Search for the cell housing the specified text and yield its (X, Y) center coordinate. 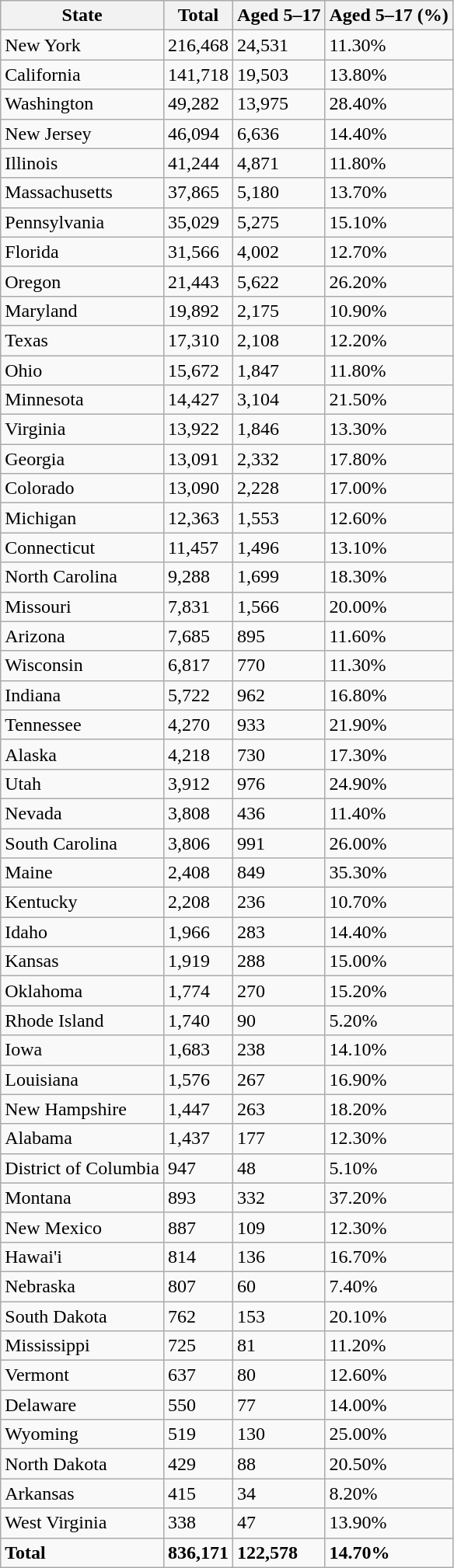
35.30% (389, 873)
21.90% (389, 725)
236 (279, 902)
436 (279, 813)
1,846 (279, 429)
Montana (82, 1198)
California (82, 75)
South Dakota (82, 1316)
24,531 (279, 45)
Minnesota (82, 400)
238 (279, 1050)
Maine (82, 873)
3,104 (279, 400)
Illinois (82, 163)
Connecticut (82, 548)
947 (197, 1168)
48 (279, 1168)
153 (279, 1316)
13.30% (389, 429)
District of Columbia (82, 1168)
2,208 (197, 902)
49,282 (197, 104)
7,685 (197, 636)
15,672 (197, 370)
4,871 (279, 163)
1,576 (197, 1080)
4,218 (197, 754)
519 (197, 1434)
216,468 (197, 45)
13,091 (197, 459)
Michigan (82, 518)
7,831 (197, 607)
429 (197, 1464)
Kentucky (82, 902)
North Carolina (82, 577)
Rhode Island (82, 1020)
Colorado (82, 488)
991 (279, 843)
Idaho (82, 932)
4,270 (197, 725)
Nebraska (82, 1286)
5,622 (279, 281)
New Mexico (82, 1227)
20.00% (389, 607)
1,847 (279, 370)
1,699 (279, 577)
New Hampshire (82, 1109)
81 (279, 1346)
1,966 (197, 932)
Nevada (82, 813)
3,806 (197, 843)
1,496 (279, 548)
6,817 (197, 666)
13.10% (389, 548)
807 (197, 1286)
47 (279, 1523)
Aged 5–17 (279, 16)
State (82, 16)
17,310 (197, 340)
Hawai'i (82, 1257)
933 (279, 725)
122,578 (279, 1552)
New Jersey (82, 134)
21.50% (389, 400)
1,566 (279, 607)
895 (279, 636)
14.10% (389, 1050)
415 (197, 1493)
283 (279, 932)
14,427 (197, 400)
Iowa (82, 1050)
26.20% (389, 281)
14.70% (389, 1552)
New York (82, 45)
136 (279, 1257)
West Virginia (82, 1523)
18.30% (389, 577)
338 (197, 1523)
15.20% (389, 991)
Missouri (82, 607)
60 (279, 1286)
Kansas (82, 961)
15.10% (389, 222)
12,363 (197, 518)
Maryland (82, 311)
13.70% (389, 193)
Alaska (82, 754)
2,228 (279, 488)
887 (197, 1227)
730 (279, 754)
1,919 (197, 961)
14.00% (389, 1405)
1,447 (197, 1109)
19,503 (279, 75)
North Dakota (82, 1464)
550 (197, 1405)
893 (197, 1198)
20.50% (389, 1464)
24.90% (389, 784)
725 (197, 1346)
31,566 (197, 252)
17.00% (389, 488)
Vermont (82, 1375)
4,002 (279, 252)
6,636 (279, 134)
5,180 (279, 193)
Indiana (82, 695)
11.20% (389, 1346)
130 (279, 1434)
12.70% (389, 252)
332 (279, 1198)
28.40% (389, 104)
37,865 (197, 193)
15.00% (389, 961)
South Carolina (82, 843)
Washington (82, 104)
18.20% (389, 1109)
Virginia (82, 429)
Tennessee (82, 725)
41,244 (197, 163)
13.90% (389, 1523)
Massachusetts (82, 193)
16.70% (389, 1257)
37.20% (389, 1198)
5,722 (197, 695)
Oklahoma (82, 991)
10.70% (389, 902)
Texas (82, 340)
25.00% (389, 1434)
Delaware (82, 1405)
13,090 (197, 488)
976 (279, 784)
770 (279, 666)
80 (279, 1375)
Pennsylvania (82, 222)
17.30% (389, 754)
814 (197, 1257)
Arkansas (82, 1493)
12.20% (389, 340)
2,108 (279, 340)
836,171 (197, 1552)
Wisconsin (82, 666)
5.10% (389, 1168)
13,975 (279, 104)
2,408 (197, 873)
16.80% (389, 695)
2,332 (279, 459)
Alabama (82, 1139)
10.90% (389, 311)
109 (279, 1227)
17.80% (389, 459)
270 (279, 991)
Ohio (82, 370)
46,094 (197, 134)
1,774 (197, 991)
Arizona (82, 636)
3,912 (197, 784)
88 (279, 1464)
90 (279, 1020)
9,288 (197, 577)
35,029 (197, 222)
77 (279, 1405)
1,553 (279, 518)
21,443 (197, 281)
19,892 (197, 311)
177 (279, 1139)
5.20% (389, 1020)
16.90% (389, 1080)
762 (197, 1316)
13,922 (197, 429)
141,718 (197, 75)
11.60% (389, 636)
849 (279, 873)
Utah (82, 784)
Georgia (82, 459)
8.20% (389, 1493)
1,740 (197, 1020)
263 (279, 1109)
Florida (82, 252)
3,808 (197, 813)
13.80% (389, 75)
11,457 (197, 548)
Mississippi (82, 1346)
Louisiana (82, 1080)
1,437 (197, 1139)
20.10% (389, 1316)
962 (279, 695)
637 (197, 1375)
7.40% (389, 1286)
1,683 (197, 1050)
267 (279, 1080)
288 (279, 961)
Oregon (82, 281)
Aged 5–17 (%) (389, 16)
Wyoming (82, 1434)
2,175 (279, 311)
26.00% (389, 843)
11.40% (389, 813)
34 (279, 1493)
5,275 (279, 222)
